Locate the cell with the specified text and output its [X, Y] center coordinate. 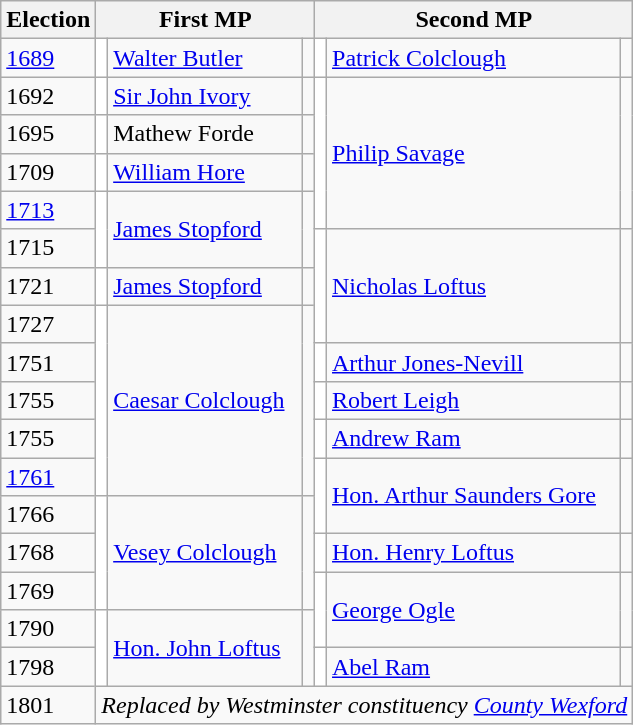
Walter Butler [206, 58]
1769 [48, 591]
1713 [48, 210]
1766 [48, 515]
1798 [48, 667]
1727 [48, 324]
Arthur Jones-Nevill [474, 362]
Second MP [474, 20]
Caesar Colclough [206, 400]
Robert Leigh [474, 400]
Nicholas Loftus [474, 286]
Abel Ram [474, 667]
1721 [48, 286]
William Hore [206, 172]
1692 [48, 96]
Philip Savage [474, 153]
Andrew Ram [474, 438]
1801 [48, 705]
Hon. Arthur Saunders Gore [474, 496]
1695 [48, 134]
Mathew Forde [206, 134]
1790 [48, 629]
1768 [48, 553]
Replaced by Westminster constituency County Wexford [364, 705]
1709 [48, 172]
First MP [206, 20]
1751 [48, 362]
Patrick Colclough [474, 58]
Election [48, 20]
Vesey Colclough [206, 553]
1689 [48, 58]
Hon. John Loftus [206, 648]
George Ogle [474, 610]
1761 [48, 477]
Hon. Henry Loftus [474, 553]
Sir John Ivory [206, 96]
1715 [48, 248]
